From the cell containing the given text, extract its center point as [x, y] coordinate. 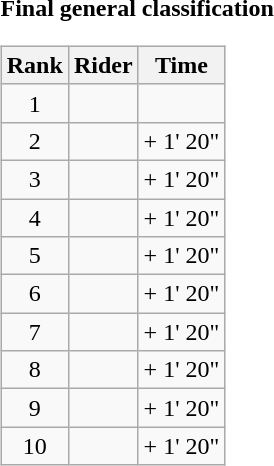
6 [34, 294]
7 [34, 332]
10 [34, 446]
2 [34, 141]
4 [34, 217]
8 [34, 370]
9 [34, 408]
5 [34, 256]
Rank [34, 65]
Rider [103, 65]
3 [34, 179]
1 [34, 103]
Time [182, 65]
